Return [X, Y] of the center of cell containing provided text 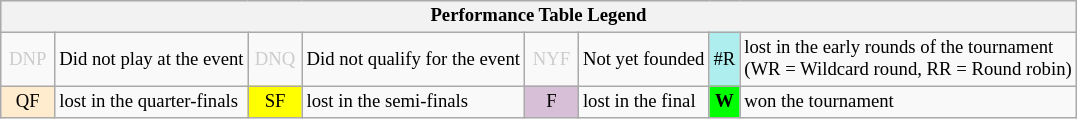
W [724, 102]
F [551, 102]
lost in the early rounds of the tournament(WR = Wildcard round, RR = Round robin) [908, 60]
DNP [28, 60]
won the tournament [908, 102]
DNQ [275, 60]
Did not qualify for the event [413, 60]
Performance Table Legend [538, 16]
Did not play at the event [152, 60]
lost in the quarter-finals [152, 102]
NYF [551, 60]
SF [275, 102]
lost in the semi-finals [413, 102]
lost in the final [643, 102]
QF [28, 102]
Not yet founded [643, 60]
#R [724, 60]
